Locate the cell with the specified text and output its [x, y] center coordinate. 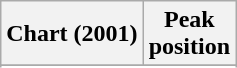
Peakposition [189, 34]
Chart (2001) [72, 34]
